Return the (X, Y) coordinate for the center point of the cell that contains the specified text.  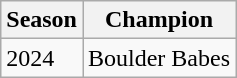
Boulder Babes (158, 58)
Champion (158, 20)
2024 (42, 58)
Season (42, 20)
